Return the (X, Y) coordinate for the center point of the cell that contains the specified text.  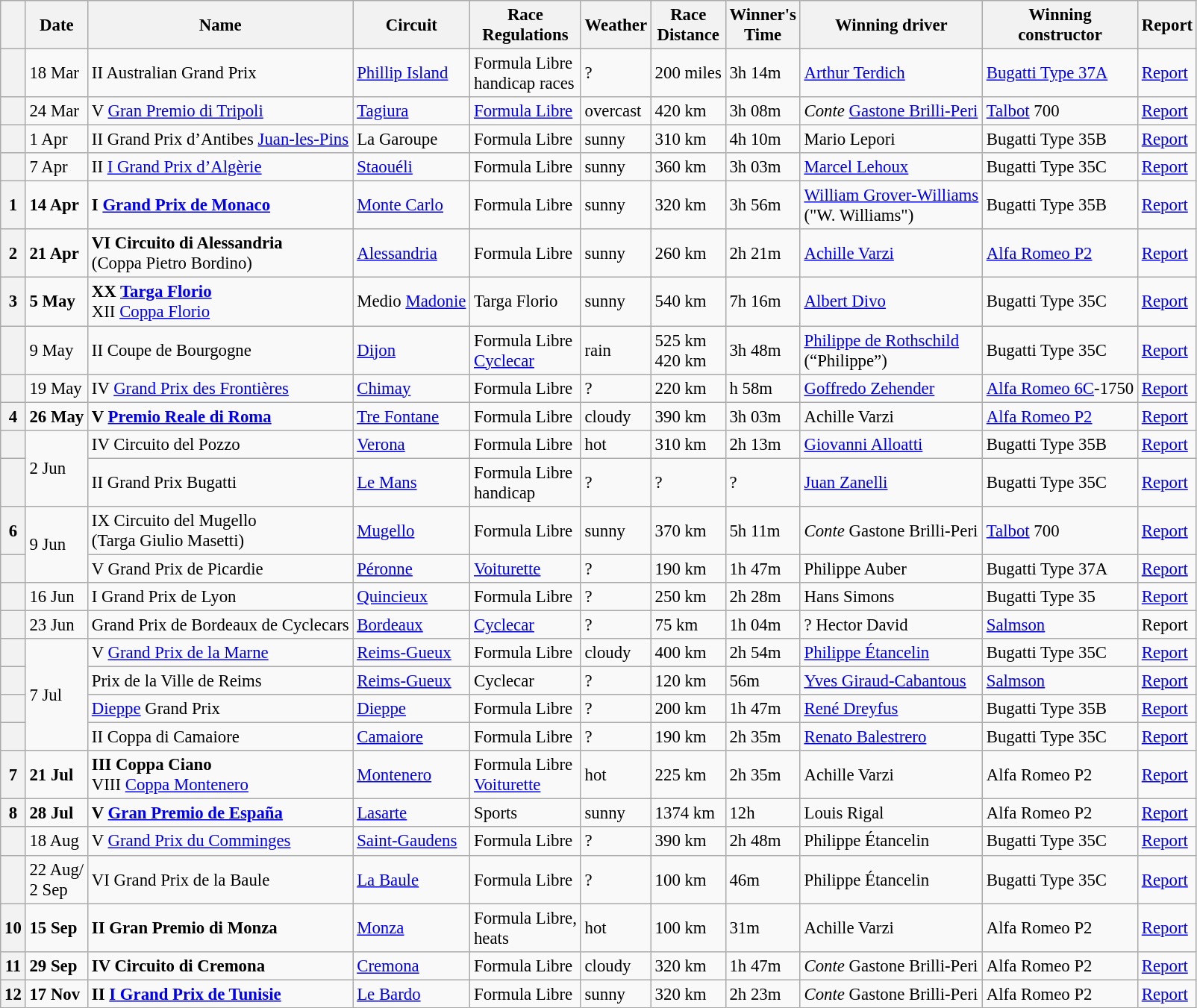
2h 21m (763, 254)
220 km (688, 388)
Grand Prix de Bordeaux de Cyclecars (221, 624)
Formula LibreCyclecar (525, 351)
120 km (688, 681)
2 Jun (57, 468)
Lasarte (412, 813)
Louis Rigal (891, 813)
2 (13, 254)
? Hector David (891, 624)
4h 10m (763, 140)
Formula Libre,heats (525, 928)
Juan Zanelli (891, 482)
Dijon (412, 351)
21 Jul (57, 774)
420 km (688, 111)
Formula Librehandicap (525, 482)
7h 16m (763, 301)
II Grand Prix Bugatti (221, 482)
Bordeaux (412, 624)
7 Jul (57, 695)
Circuit (412, 25)
2h 13m (763, 444)
Péronne (412, 569)
Alfa Romeo 6C-1750 (1060, 388)
18 Mar (57, 73)
12 (13, 994)
21 Apr (57, 254)
Renato Balestrero (891, 737)
46m (763, 879)
Mugello (412, 531)
17 Nov (57, 994)
Goffredo Zehender (891, 388)
VI Circuito di Alessandria(Coppa Pietro Bordino) (221, 254)
overcast (616, 111)
3h 56m (763, 206)
3h 48m (763, 351)
3h 14m (763, 73)
Albert Divo (891, 301)
15 Sep (57, 928)
16 Jun (57, 597)
28 Jul (57, 813)
31m (763, 928)
9 Jun (57, 545)
I Grand Prix de Lyon (221, 597)
1h 04m (763, 624)
II I Grand Prix de Tunisie (221, 994)
IV Circuito di Cremona (221, 965)
Prix de la Ville de Reims (221, 681)
8 (13, 813)
6 (13, 531)
7 Apr (57, 167)
Mario Lepori (891, 140)
Yves Giraud-Cabantous (891, 681)
V Premio Reale di Roma (221, 416)
Formula LibreVoiturette (525, 774)
2h 48m (763, 842)
4 (13, 416)
Tagiura (412, 111)
RaceDistance (688, 25)
26 May (57, 416)
360 km (688, 167)
Dieppe (412, 709)
Targa Florio (525, 301)
5h 11m (763, 531)
I Grand Prix de Monaco (221, 206)
Le Bardo (412, 994)
12h (763, 813)
200 km (688, 709)
René Dreyfus (891, 709)
II Coupe de Bourgogne (221, 351)
525 km420 km (688, 351)
rain (616, 351)
19 May (57, 388)
370 km (688, 531)
1374 km (688, 813)
Camaiore (412, 737)
Date (57, 25)
2h 28m (763, 597)
V Grand Prix de Picardie (221, 569)
Dieppe Grand Prix (221, 709)
Bugatti Type 35 (1060, 597)
Winning driver (891, 25)
La Garoupe (412, 140)
Voiturette (525, 569)
V Grand Prix de la Marne (221, 653)
Chimay (412, 388)
II Coppa di Camaiore (221, 737)
IX Circuito del Mugello (Targa Giulio Masetti) (221, 531)
V Gran Premio de España (221, 813)
7 (13, 774)
Quincieux (412, 597)
56m (763, 681)
Hans Simons (891, 597)
Le Mans (412, 482)
75 km (688, 624)
II Australian Grand Prix (221, 73)
Monte Carlo (412, 206)
Marcel Lehoux (891, 167)
Weather (616, 25)
III Coppa Ciano VIII Coppa Montenero (221, 774)
18 Aug (57, 842)
Saint-Gaudens (412, 842)
250 km (688, 597)
XX Targa Florio XII Coppa Florio (221, 301)
Sports (525, 813)
Cremona (412, 965)
540 km (688, 301)
VI Grand Prix de la Baule (221, 879)
3 (13, 301)
Arthur Terdich (891, 73)
Montenero (412, 774)
V Gran Premio di Tripoli (221, 111)
Name (221, 25)
5 May (57, 301)
1 Apr (57, 140)
9 May (57, 351)
La Baule (412, 879)
h 58m (763, 388)
Philippe Auber (891, 569)
Phillip Island (412, 73)
RaceRegulations (525, 25)
29 Sep (57, 965)
Alessandria (412, 254)
Formula Librehandicap races (525, 73)
Verona (412, 444)
11 (13, 965)
Monza (412, 928)
260 km (688, 254)
William Grover-Williams("W. Williams") (891, 206)
23 Jun (57, 624)
1 (13, 206)
Giovanni Alloatti (891, 444)
22 Aug/2 Sep (57, 879)
200 miles (688, 73)
II Gran Premio di Monza (221, 928)
24 Mar (57, 111)
II Grand Prix d’Antibes Juan-les-Pins (221, 140)
400 km (688, 653)
V Grand Prix du Comminges (221, 842)
14 Apr (57, 206)
Winner'sTime (763, 25)
10 (13, 928)
IV Circuito del Pozzo (221, 444)
II I Grand Prix d’Algèrie (221, 167)
225 km (688, 774)
IV Grand Prix des Frontières (221, 388)
2h 54m (763, 653)
Staouéli (412, 167)
Philippe de Rothschild (“Philippe”) (891, 351)
Winningconstructor (1060, 25)
Medio Madonie (412, 301)
Tre Fontane (412, 416)
2h 23m (763, 994)
3h 08m (763, 111)
